From the cell containing the given text, extract its center point as [X, Y] coordinate. 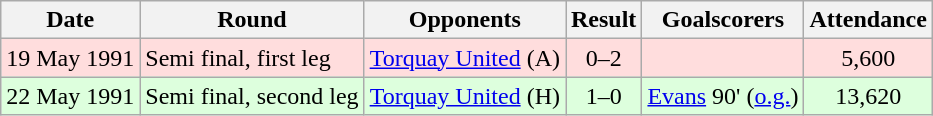
Opponents [464, 20]
Goalscorers [723, 20]
Round [252, 20]
19 May 1991 [70, 58]
5,600 [868, 58]
Result [604, 20]
22 May 1991 [70, 96]
Torquay United (H) [464, 96]
Torquay United (A) [464, 58]
Semi final, first leg [252, 58]
13,620 [868, 96]
0–2 [604, 58]
Attendance [868, 20]
1–0 [604, 96]
Date [70, 20]
Evans 90' (o.g.) [723, 96]
Semi final, second leg [252, 96]
